Provide the (X, Y) coordinate of the cell's center where the given text is located.  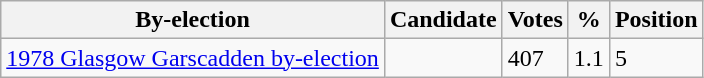
Position (656, 20)
% (588, 20)
Votes (535, 20)
1978 Glasgow Garscadden by-election (193, 58)
407 (535, 58)
By-election (193, 20)
5 (656, 58)
1.1 (588, 58)
Candidate (443, 20)
